Locate the cell with the specified text and output its [x, y] center coordinate. 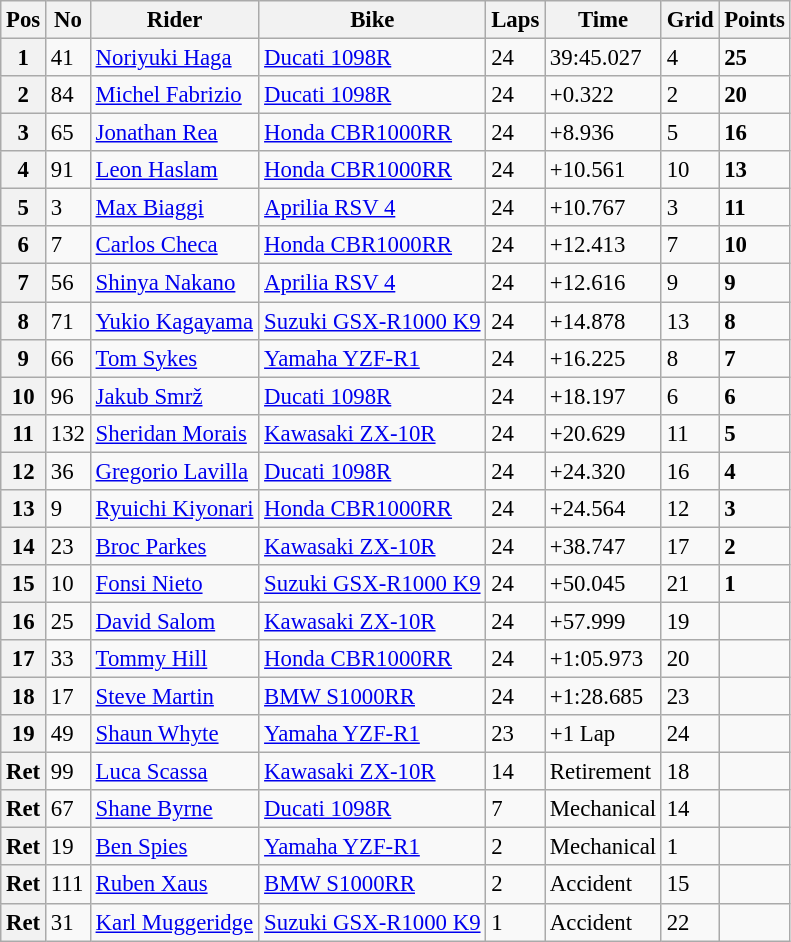
Pos [24, 20]
Retirement [604, 772]
Karl Muggeridge [174, 922]
33 [68, 659]
Max Biaggi [174, 208]
36 [68, 471]
+38.747 [604, 546]
+14.878 [604, 321]
Time [604, 20]
67 [68, 809]
Points [754, 20]
22 [690, 922]
+24.320 [604, 471]
Steve Martin [174, 697]
99 [68, 772]
Gregorio Lavilla [174, 471]
+24.564 [604, 509]
96 [68, 396]
Broc Parkes [174, 546]
Shaun Whyte [174, 734]
65 [68, 133]
31 [68, 922]
Laps [516, 20]
Luca Scassa [174, 772]
Tommy Hill [174, 659]
Jakub Smrž [174, 396]
41 [68, 58]
Ben Spies [174, 847]
56 [68, 283]
+8.936 [604, 133]
111 [68, 885]
Ruben Xaus [174, 885]
+18.197 [604, 396]
Carlos Checa [174, 245]
+10.561 [604, 170]
49 [68, 734]
+12.616 [604, 283]
Shane Byrne [174, 809]
91 [68, 170]
Grid [690, 20]
Tom Sykes [174, 358]
39:45.027 [604, 58]
+16.225 [604, 358]
Noriyuki Haga [174, 58]
Shinya Nakano [174, 283]
+20.629 [604, 433]
Rider [174, 20]
+57.999 [604, 621]
Bike [372, 20]
Sheridan Morais [174, 433]
+1 Lap [604, 734]
+1:28.685 [604, 697]
71 [68, 321]
84 [68, 95]
No [68, 20]
66 [68, 358]
Yukio Kagayama [174, 321]
+1:05.973 [604, 659]
132 [68, 433]
+50.045 [604, 584]
Ryuichi Kiyonari [174, 509]
+10.767 [604, 208]
David Salom [174, 621]
Leon Haslam [174, 170]
Michel Fabrizio [174, 95]
+0.322 [604, 95]
Fonsi Nieto [174, 584]
Jonathan Rea [174, 133]
21 [690, 584]
+12.413 [604, 245]
